Scan for the cell matching the given text and deliver its (X, Y) coordinate at center. 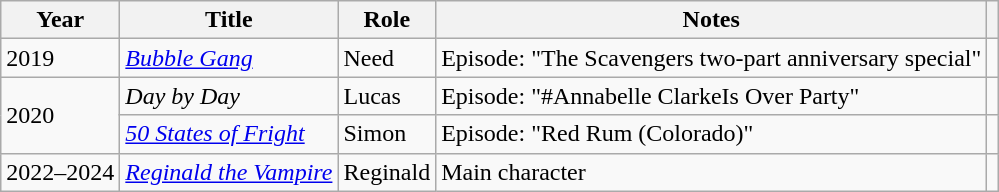
Day by Day (229, 96)
2019 (60, 58)
Role (387, 20)
Episode: "#Annabelle ClarkeIs Over Party" (712, 96)
Title (229, 20)
Episode: "The Scavengers two-part anniversary special" (712, 58)
2022–2024 (60, 172)
Notes (712, 20)
50 States of Fright (229, 134)
Reginald (387, 172)
Reginald the Vampire (229, 172)
Main character (712, 172)
Bubble Gang (229, 58)
Episode: "Red Rum (Colorado)" (712, 134)
Simon (387, 134)
2020 (60, 115)
Year (60, 20)
Lucas (387, 96)
Need (387, 58)
